Return (x, y) of the center of cell containing provided text 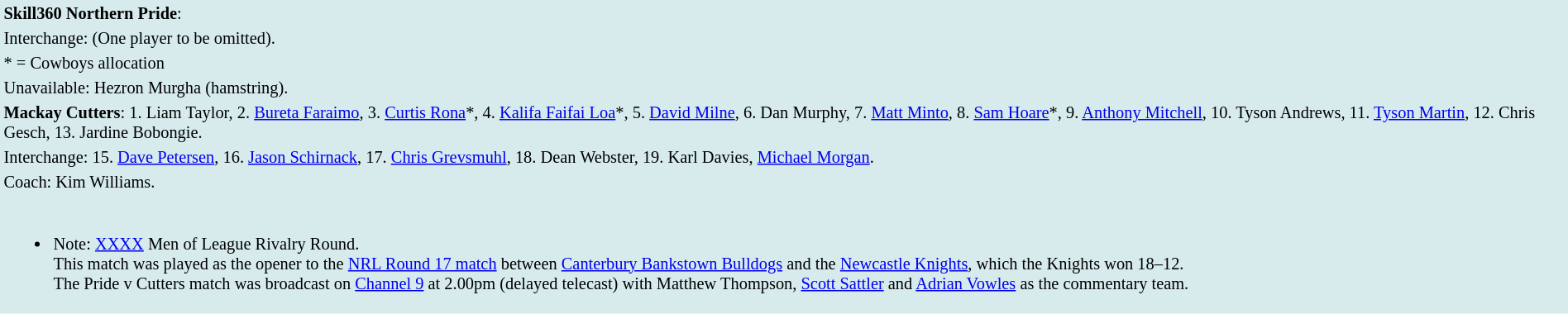
* = Cowboys allocation (784, 63)
Interchange: (One player to be omitted). (784, 38)
Skill360 Northern Pride: (784, 13)
Coach: Kim Williams. (784, 182)
Unavailable: Hezron Murgha (hamstring). (784, 88)
Interchange: 15. Dave Petersen, 16. Jason Schirnack, 17. Chris Grevsmuhl, 18. Dean Webster, 19. Karl Davies, Michael Morgan. (784, 157)
